Capture the cell that displays the provided text and extract its [X, Y] central coordinate. 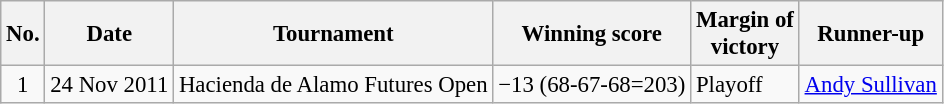
Margin ofvictory [746, 34]
Tournament [334, 34]
Playoff [746, 85]
24 Nov 2011 [110, 85]
Winning score [592, 34]
−13 (68-67-68=203) [592, 85]
Date [110, 34]
Andy Sullivan [870, 85]
1 [23, 85]
Hacienda de Alamo Futures Open [334, 85]
No. [23, 34]
Runner-up [870, 34]
